Search for the cell housing the specified text and yield its (X, Y) center coordinate. 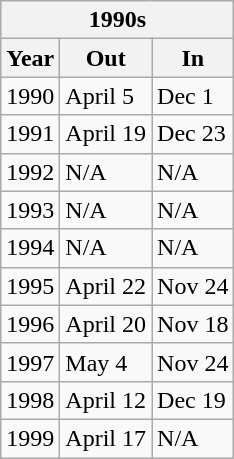
April 5 (106, 96)
1999 (30, 438)
April 12 (106, 400)
1993 (30, 210)
Dec 23 (193, 134)
May 4 (106, 362)
Out (106, 58)
1997 (30, 362)
In (193, 58)
1996 (30, 324)
April 17 (106, 438)
1994 (30, 248)
1998 (30, 400)
Year (30, 58)
1990 (30, 96)
1990s (118, 20)
1992 (30, 172)
1991 (30, 134)
Dec 1 (193, 96)
April 22 (106, 286)
Dec 19 (193, 400)
April 19 (106, 134)
April 20 (106, 324)
1995 (30, 286)
Nov 18 (193, 324)
